For the text-containing cell, return its midpoint in (x, y) coordinate format. 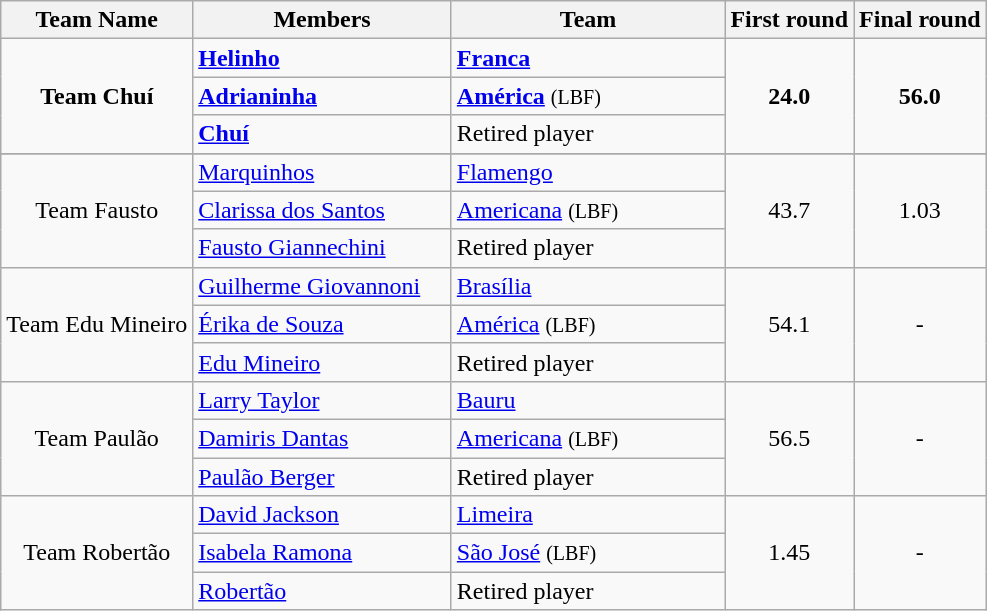
São José (LBF) (588, 553)
Isabela Ramona (322, 553)
Clarissa dos Santos (322, 210)
56.5 (790, 438)
Team Name (97, 20)
Bauru (588, 400)
Larry Taylor (322, 400)
Brasília (588, 286)
1.45 (790, 553)
Helinho (322, 58)
Team (588, 20)
Chuí (322, 134)
Team Paulão (97, 438)
54.1 (790, 324)
Damiris Dantas (322, 438)
Team Robertão (97, 553)
Final round (920, 20)
Franca (588, 58)
Flamengo (588, 172)
Members (322, 20)
43.7 (790, 210)
Team Chuí (97, 96)
56.0 (920, 96)
Robertão (322, 591)
Guilherme Giovannoni (322, 286)
Marquinhos (322, 172)
Team Edu Mineiro (97, 324)
Fausto Giannechini (322, 248)
Érika de Souza (322, 324)
First round (790, 20)
Limeira (588, 515)
Edu Mineiro (322, 362)
Adrianinha (322, 96)
Paulão Berger (322, 477)
1.03 (920, 210)
David Jackson (322, 515)
24.0 (790, 96)
Team Fausto (97, 210)
